Return the (x, y) coordinate for the center point of the cell that contains the specified text.  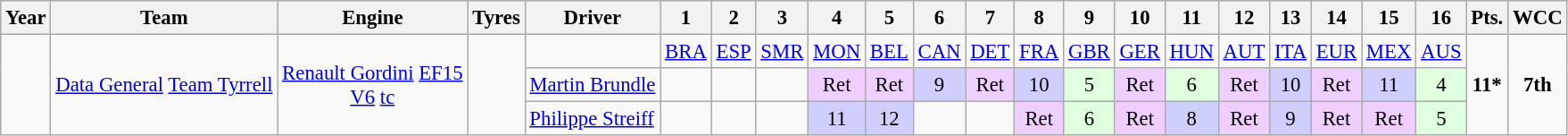
SMR (782, 52)
ESP (734, 52)
Data General Team Tyrrell (164, 86)
Year (26, 18)
ITA (1290, 52)
1 (685, 18)
FRA (1039, 52)
11* (1487, 86)
BEL (890, 52)
WCC (1538, 18)
2 (734, 18)
Tyres (496, 18)
3 (782, 18)
15 (1389, 18)
16 (1441, 18)
HUN (1191, 52)
GBR (1089, 52)
Driver (593, 18)
BRA (685, 52)
Renault Gordini EF15V6 tc (373, 86)
13 (1290, 18)
Engine (373, 18)
AUS (1441, 52)
GER (1140, 52)
14 (1336, 18)
CAN (939, 52)
MON (837, 52)
EUR (1336, 52)
DET (991, 52)
Martin Brundle (593, 85)
7 (991, 18)
7th (1538, 86)
AUT (1244, 52)
Team (164, 18)
MEX (1389, 52)
Philippe Streiff (593, 119)
Pts. (1487, 18)
